Extract the [x, y] coordinate from the center of the cell holding the provided text.  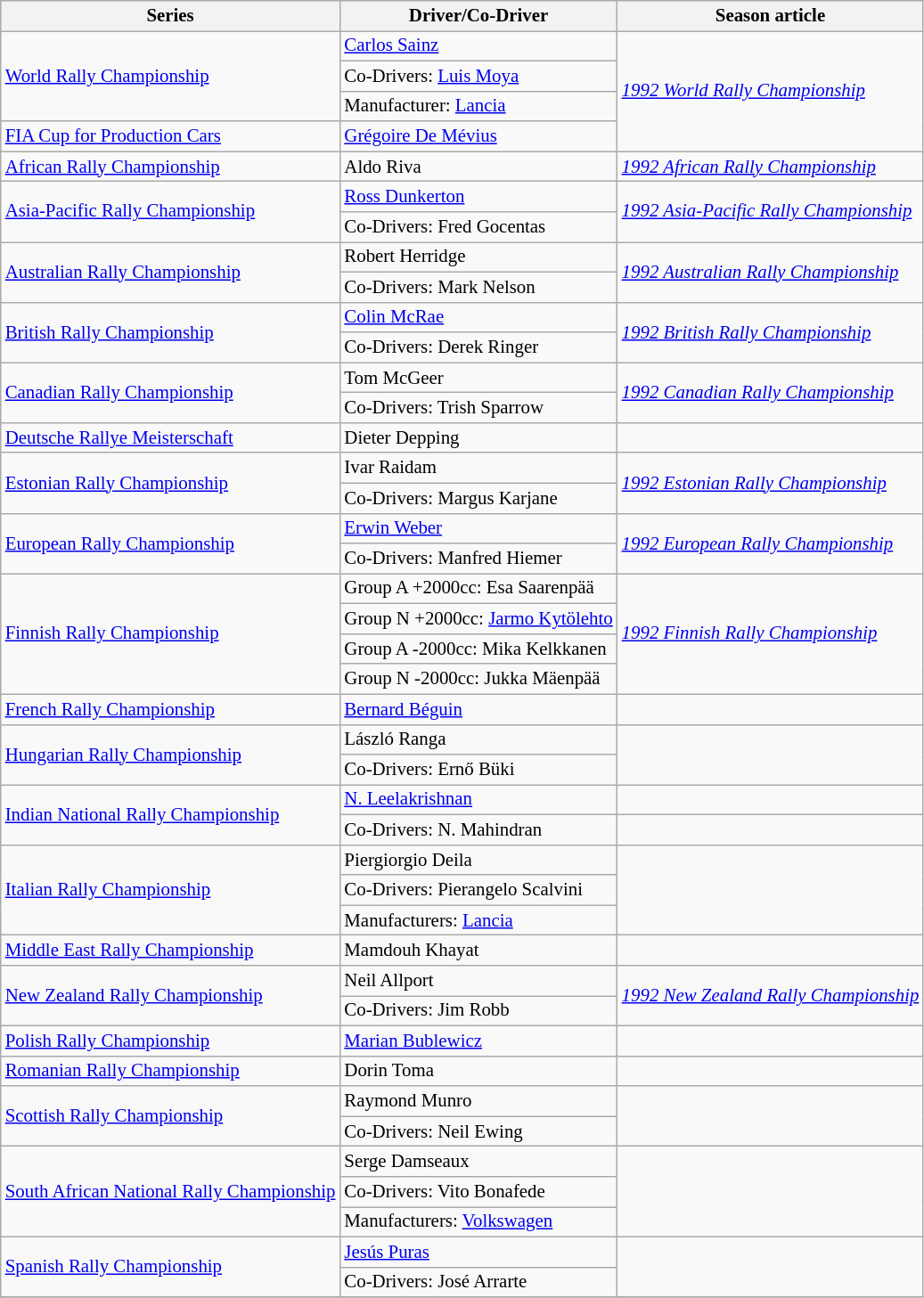
1992 British Rally Championship [771, 332]
Manufacturers: Volkswagen [478, 1221]
Italian Rally Championship [171, 890]
Deutsche Rallye Meisterschaft [171, 437]
Co-Drivers: Manfred Hiemer [478, 559]
Finnish Rally Championship [171, 634]
Robert Herridge [478, 257]
Manufacturer: Lancia [478, 106]
British Rally Championship [171, 332]
Erwin Weber [478, 528]
Co-Drivers: Luis Moya [478, 76]
Co-Drivers: N. Mahindran [478, 829]
1992 World Rally Championship [771, 91]
Colin McRae [478, 317]
Piergiorgio Deila [478, 860]
Hungarian Rally Championship [171, 755]
Co-Drivers: Pierangelo Scalvini [478, 890]
1992 Canadian Rally Championship [771, 393]
Co-Drivers: Mark Nelson [478, 287]
World Rally Championship [171, 76]
1992 Australian Rally Championship [771, 272]
Asia-Pacific Rally Championship [171, 212]
South African National Rally Championship [171, 1192]
1992 Finnish Rally Championship [771, 634]
Co-Drivers: Neil Ewing [478, 1131]
Series [171, 16]
Season article [771, 16]
1992 Asia-Pacific Rally Championship [771, 212]
Group A +2000cc: Esa Saarenpää [478, 589]
Spanish Rally Championship [171, 1267]
Co-Drivers: Margus Karjane [478, 498]
N. Leelakrishnan [478, 800]
Group A -2000cc: Mika Kelkkanen [478, 649]
Co-Drivers: Vito Bonafede [478, 1192]
Jesús Puras [478, 1252]
Aldo Riva [478, 167]
Canadian Rally Championship [171, 393]
Carlos Sainz [478, 45]
Serge Damseaux [478, 1162]
1992 African Rally Championship [771, 167]
Co-Drivers: José Arrarte [478, 1282]
Scottish Rally Championship [171, 1116]
Co-Drivers: Trish Sparrow [478, 408]
1992 Estonian Rally Championship [771, 483]
Co-Drivers: Derek Ringer [478, 347]
Neil Allport [478, 981]
Romanian Rally Championship [171, 1071]
Indian National Rally Championship [171, 815]
FIA Cup for Production Cars [171, 136]
Australian Rally Championship [171, 272]
Co-Drivers: Fred Gocentas [478, 227]
László Ranga [478, 739]
Group N -2000cc: Jukka Mäenpää [478, 679]
Polish Rally Championship [171, 1041]
Manufacturers: Lancia [478, 920]
Mamdouh Khayat [478, 951]
Dieter Depping [478, 437]
Bernard Béguin [478, 709]
Marian Bublewicz [478, 1041]
Middle East Rally Championship [171, 951]
1992 New Zealand Rally Championship [771, 996]
Estonian Rally Championship [171, 483]
Ross Dunkerton [478, 197]
European Rally Championship [171, 543]
Grégoire De Mévius [478, 136]
Co-Drivers: Ernő Büki [478, 770]
Tom McGeer [478, 378]
Raymond Munro [478, 1101]
Co-Drivers: Jim Robb [478, 1011]
Dorin Toma [478, 1071]
French Rally Championship [171, 709]
Ivar Raidam [478, 468]
1992 European Rally Championship [771, 543]
African Rally Championship [171, 167]
Group N +2000cc: Jarmo Kytölehto [478, 619]
Driver/Co-Driver [478, 16]
New Zealand Rally Championship [171, 996]
